Locate the cell with the specified text and output its (X, Y) center coordinate. 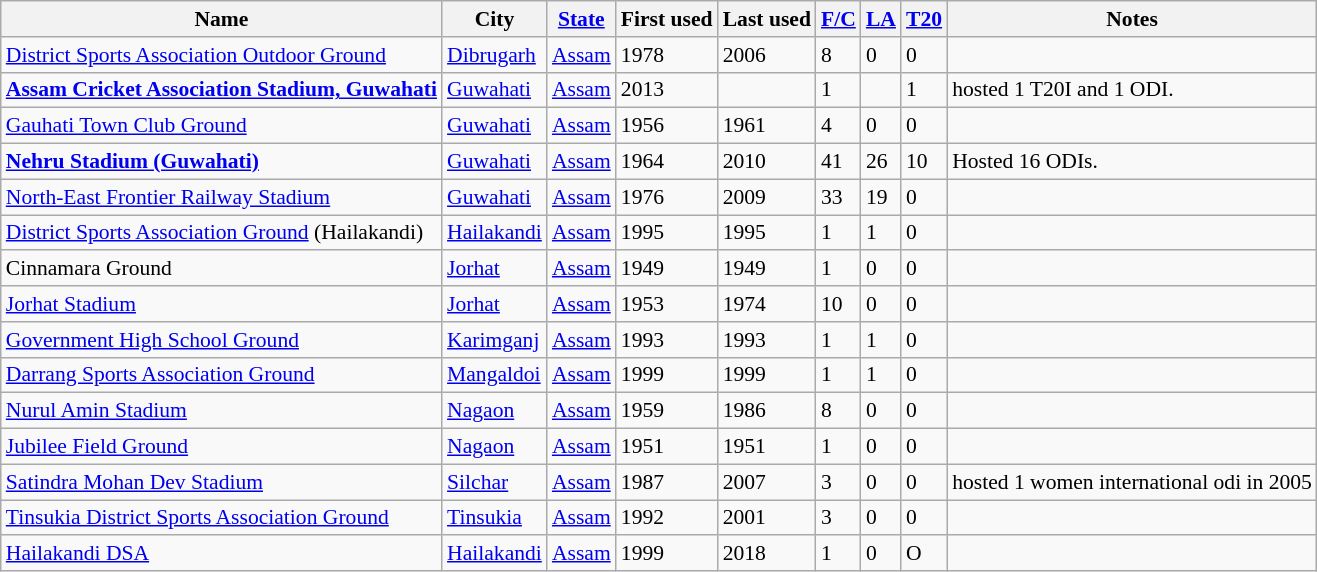
Last used (767, 19)
Dibrugarh (494, 55)
1964 (667, 162)
Assam Cricket Association Stadium, Guwahati (222, 90)
hosted 1 women international odi in 2005 (1132, 482)
Nehru Stadium (Guwahati) (222, 162)
Hosted 16 ODIs. (1132, 162)
1953 (667, 304)
1961 (767, 126)
Name (222, 19)
1978 (667, 55)
Notes (1132, 19)
Karimganj (494, 340)
Jubilee Field Ground (222, 447)
1992 (667, 518)
Jorhat Stadium (222, 304)
2018 (767, 554)
City (494, 19)
1987 (667, 482)
26 (881, 162)
Gauhati Town Club Ground (222, 126)
hosted 1 T20I and 1 ODI. (1132, 90)
Nurul Amin Stadium (222, 411)
Tinsukia District Sports Association Ground (222, 518)
LA (881, 19)
North-East Frontier Railway Stadium (222, 197)
Mangaldoi (494, 375)
2013 (667, 90)
1974 (767, 304)
Satindra Mohan Dev Stadium (222, 482)
Hailakandi DSA (222, 554)
Darrang Sports Association Ground (222, 375)
2007 (767, 482)
Government High School Ground (222, 340)
District Sports Association Ground (Hailakandi) (222, 233)
District Sports Association Outdoor Ground (222, 55)
Silchar (494, 482)
19 (881, 197)
T20 (924, 19)
33 (838, 197)
State (582, 19)
2006 (767, 55)
F/C (838, 19)
Cinnamara Ground (222, 269)
2009 (767, 197)
1976 (667, 197)
First used (667, 19)
1956 (667, 126)
1959 (667, 411)
2010 (767, 162)
41 (838, 162)
1986 (767, 411)
Tinsukia (494, 518)
O (924, 554)
2001 (767, 518)
4 (838, 126)
